Scan for the cell matching the given text and deliver its (X, Y) coordinate at center. 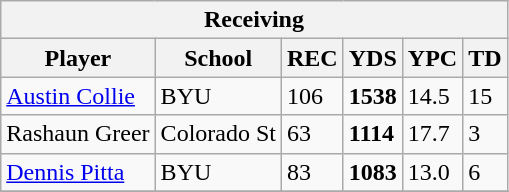
1083 (372, 172)
14.5 (432, 96)
3 (485, 134)
TD (485, 58)
1114 (372, 134)
Colorado St (218, 134)
YDS (372, 58)
School (218, 58)
17.7 (432, 134)
13.0 (432, 172)
YPC (432, 58)
15 (485, 96)
Dennis Pitta (78, 172)
6 (485, 172)
Austin Collie (78, 96)
REC (312, 58)
83 (312, 172)
1538 (372, 96)
Rashaun Greer (78, 134)
Player (78, 58)
63 (312, 134)
106 (312, 96)
Receiving (254, 20)
